Determine the (X, Y) coordinate at the center of the cell enclosing the given text.  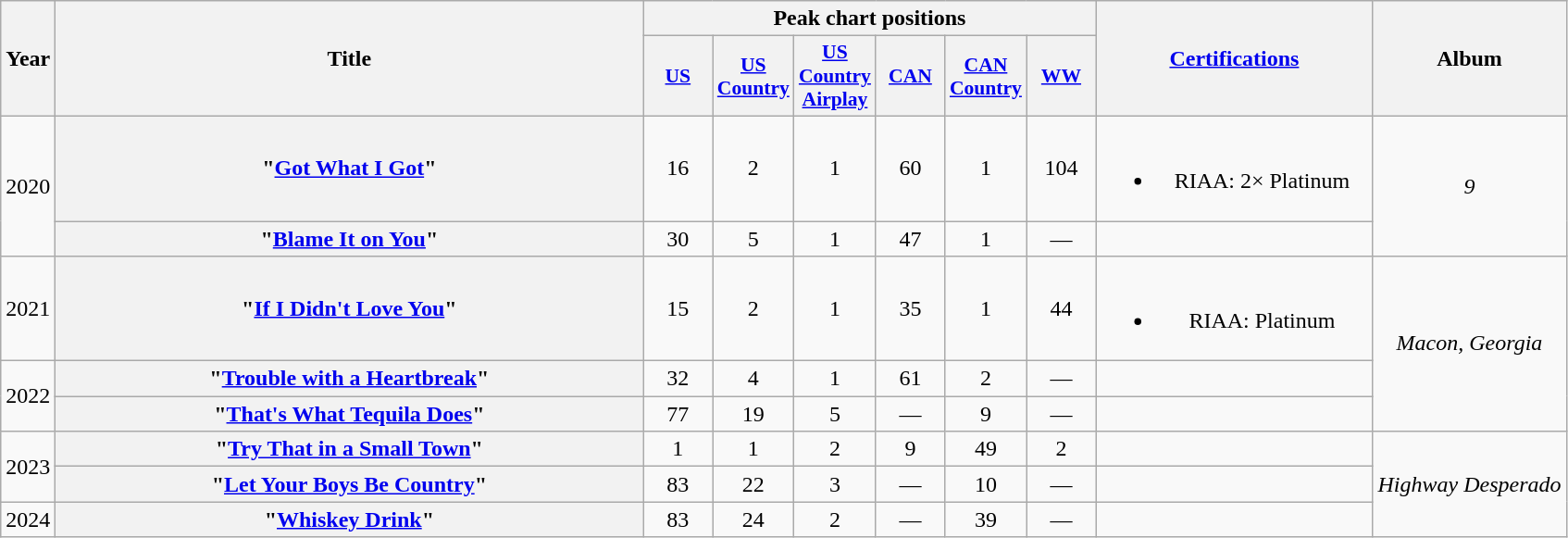
3 (835, 484)
32 (678, 379)
"Got What I Got" (350, 169)
"Trouble with a Heartbreak" (350, 379)
10 (986, 484)
"If I Didn't Love You" (350, 309)
Title (350, 59)
Highway Desperado (1470, 484)
2020 (28, 185)
30 (678, 238)
Certifications (1235, 59)
4 (753, 379)
Macon, Georgia (1470, 344)
US (678, 76)
2024 (28, 519)
USCountry (753, 76)
19 (753, 414)
15 (678, 309)
104 (1061, 169)
60 (911, 169)
39 (986, 519)
"Blame It on You" (350, 238)
2023 (28, 467)
WW (1061, 76)
Peak chart positions (870, 19)
24 (753, 519)
47 (911, 238)
RIAA: 2× Platinum (1235, 169)
77 (678, 414)
49 (986, 449)
"Try That in a Small Town" (350, 449)
"Whiskey Drink" (350, 519)
RIAA: Platinum (1235, 309)
"Let Your Boys Be Country" (350, 484)
CANCountry (986, 76)
Album (1470, 59)
22 (753, 484)
2022 (28, 396)
16 (678, 169)
CAN (911, 76)
"That's What Tequila Does" (350, 414)
44 (1061, 309)
USCountry Airplay (835, 76)
2021 (28, 309)
35 (911, 309)
61 (911, 379)
Year (28, 59)
